Capture the cell that displays the provided text and extract its (x, y) central coordinate. 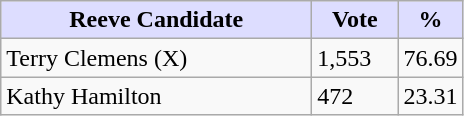
23.31 (430, 96)
472 (355, 96)
Vote (355, 20)
Reeve Candidate (156, 20)
76.69 (430, 58)
Kathy Hamilton (156, 96)
Terry Clemens (X) (156, 58)
1,553 (355, 58)
% (430, 20)
